Identify which cell holds the provided text, then report its [X, Y] central coordinate. 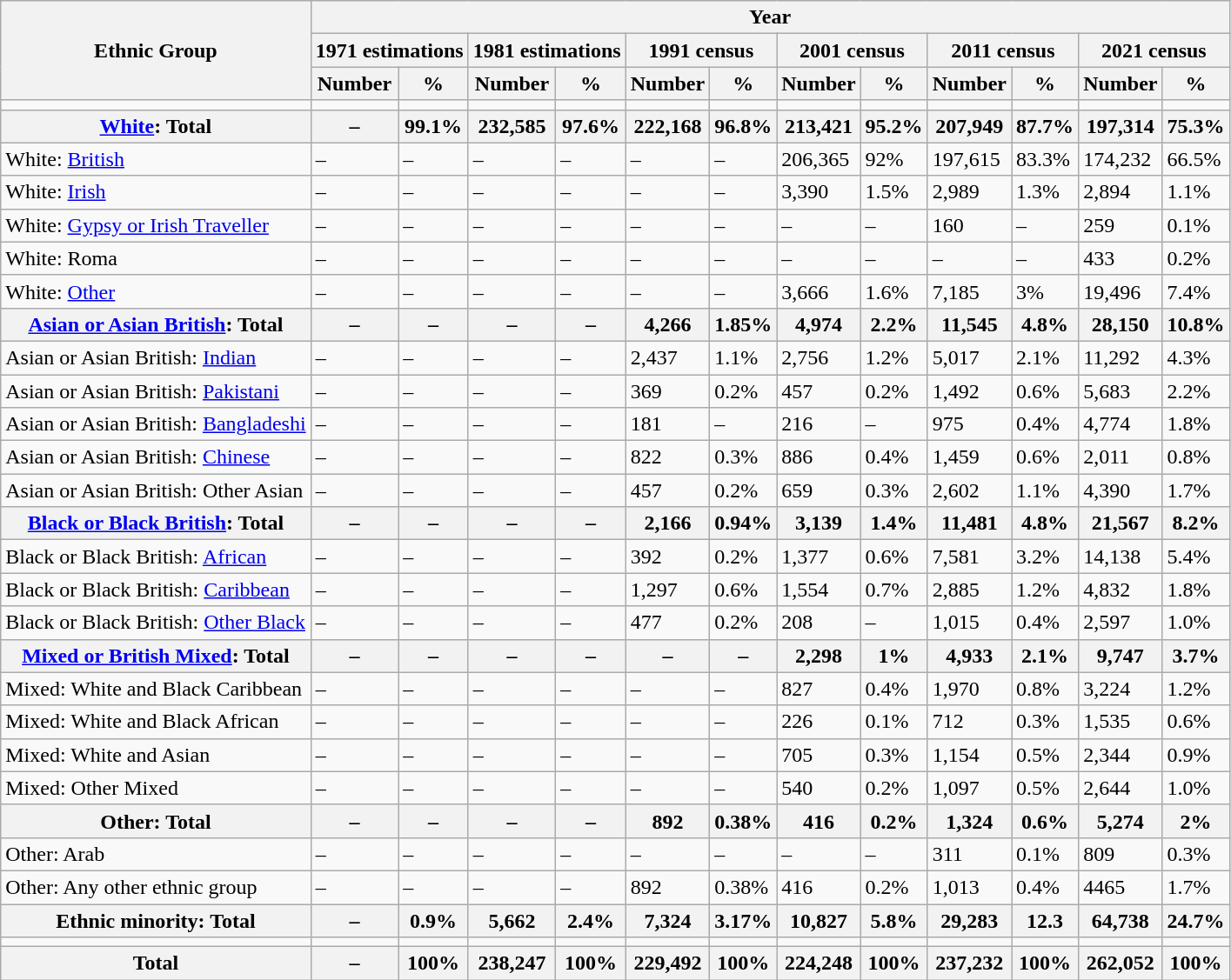
1,297 [667, 590]
2001 census [853, 50]
1,970 [969, 689]
886 [819, 457]
Asian or Asian British: Other Asian [156, 490]
29,283 [969, 921]
0.94% [743, 523]
Total [156, 963]
28,150 [1121, 324]
540 [819, 788]
Other: Total [156, 821]
21,567 [1121, 523]
11,292 [1121, 357]
822 [667, 457]
Mixed: Other Mixed [156, 788]
237,232 [969, 963]
0.7% [894, 590]
White: Total [156, 126]
1,377 [819, 557]
4,266 [667, 324]
1971 estimations [390, 50]
2,756 [819, 357]
4,774 [1121, 424]
174,232 [1121, 159]
Black or Black British: Other Black [156, 623]
712 [969, 722]
809 [1121, 854]
75.3% [1195, 126]
14,138 [1121, 557]
827 [819, 689]
2,298 [819, 656]
83.3% [1046, 159]
11,545 [969, 324]
1,097 [969, 788]
Mixed: White and Black Caribbean [156, 689]
224,248 [819, 963]
Black or Black British: Total [156, 523]
Mixed: White and Asian [156, 755]
10.8% [1195, 324]
Asian or Asian British: Total [156, 324]
7,185 [969, 291]
222,168 [667, 126]
99.1% [433, 126]
Other: Any other ethnic group [156, 887]
1,535 [1121, 722]
Ethnic Group [156, 50]
2,989 [969, 192]
4,390 [1121, 490]
206,365 [819, 159]
216 [819, 424]
1981 estimations [546, 50]
White: Gypsy or Irish Traveller [156, 225]
4,974 [819, 324]
Asian or Asian British: Chinese [156, 457]
1.3% [1046, 192]
5,683 [1121, 390]
1,554 [819, 590]
4,832 [1121, 590]
659 [819, 490]
8.2% [1195, 523]
1,459 [969, 457]
3.7% [1195, 656]
5.8% [894, 921]
433 [1121, 258]
12.3 [1046, 921]
4,933 [969, 656]
White: Other [156, 291]
2021 census [1154, 50]
Mixed or British Mixed: Total [156, 656]
White: Roma [156, 258]
2,885 [969, 590]
7.4% [1195, 291]
3.2% [1046, 557]
1,324 [969, 821]
96.8% [743, 126]
2,344 [1121, 755]
238,247 [512, 963]
1,154 [969, 755]
Asian or Asian British: Bangladeshi [156, 424]
3,390 [819, 192]
262,052 [1121, 963]
226 [819, 722]
392 [667, 557]
Black or Black British: African [156, 557]
1.5% [894, 192]
2011 census [1002, 50]
1,015 [969, 623]
705 [819, 755]
232,585 [512, 126]
1.85% [743, 324]
160 [969, 225]
White: Irish [156, 192]
5,017 [969, 357]
92% [894, 159]
Mixed: White and Black African [156, 722]
1,492 [969, 390]
197,615 [969, 159]
Other: Arab [156, 854]
3.17% [743, 921]
207,949 [969, 126]
Year [770, 17]
95.2% [894, 126]
3,224 [1121, 689]
24.7% [1195, 921]
White: British [156, 159]
259 [1121, 225]
Asian or Asian British: Indian [156, 357]
Ethnic minority: Total [156, 921]
1% [894, 656]
Black or Black British: Caribbean [156, 590]
1,013 [969, 887]
1991 census [701, 50]
2.4% [591, 921]
1.4% [894, 523]
975 [969, 424]
213,421 [819, 126]
5,274 [1121, 821]
19,496 [1121, 291]
7,581 [969, 557]
2,166 [667, 523]
477 [667, 623]
11,481 [969, 523]
208 [819, 623]
369 [667, 390]
9,747 [1121, 656]
10,827 [819, 921]
5,662 [512, 921]
64,738 [1121, 921]
2,437 [667, 357]
2,644 [1121, 788]
197,314 [1121, 126]
7,324 [667, 921]
311 [969, 854]
1.6% [894, 291]
5.4% [1195, 557]
2,597 [1121, 623]
2,602 [969, 490]
2,894 [1121, 192]
Asian or Asian British: Pakistani [156, 390]
87.7% [1046, 126]
4465 [1121, 887]
66.5% [1195, 159]
2% [1195, 821]
2,011 [1121, 457]
3,139 [819, 523]
3% [1046, 291]
4.3% [1195, 357]
229,492 [667, 963]
97.6% [591, 126]
3,666 [819, 291]
181 [667, 424]
